Search for the cell housing the specified text and yield its (x, y) center coordinate. 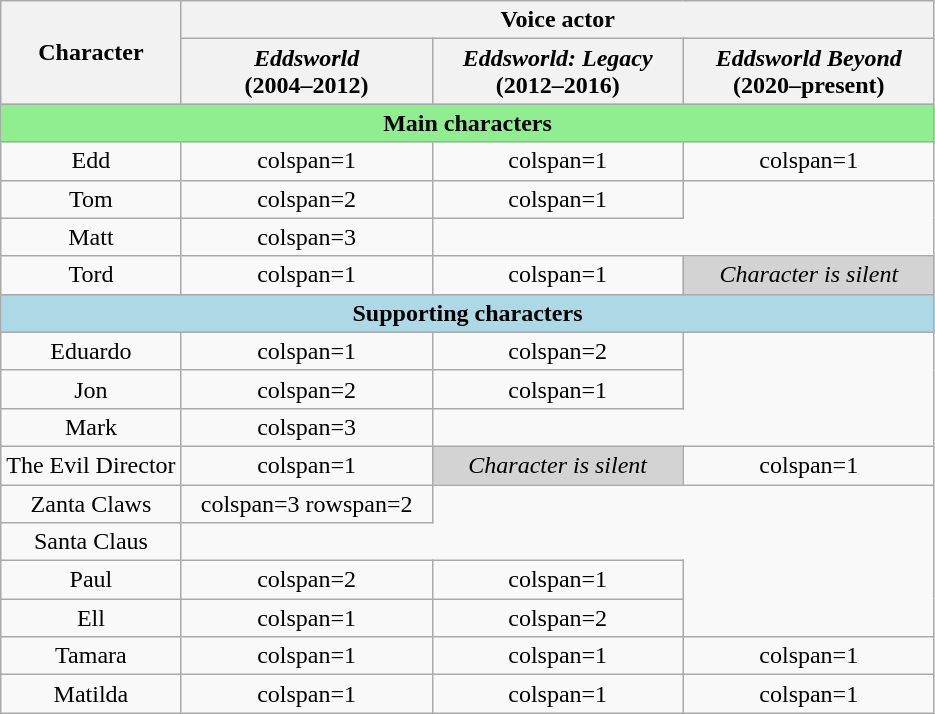
Paul (91, 580)
Eddsworld Beyond(2020–present) (808, 72)
Edd (91, 161)
Mark (91, 427)
Character (91, 52)
Tamara (91, 656)
Matilda (91, 694)
Matt (91, 237)
Main characters (468, 123)
Eddsworld: Legacy(2012–2016) (558, 72)
Ell (91, 618)
Voice actor (558, 20)
Eddsworld(2004–2012) (306, 72)
Jon (91, 389)
Supporting characters (468, 313)
colspan=3 rowspan=2 (306, 503)
Zanta Claws (91, 503)
Santa Claus (91, 542)
Tord (91, 275)
The Evil Director (91, 465)
Eduardo (91, 351)
Tom (91, 199)
